From the cell containing the given text, extract its center point as (X, Y) coordinate. 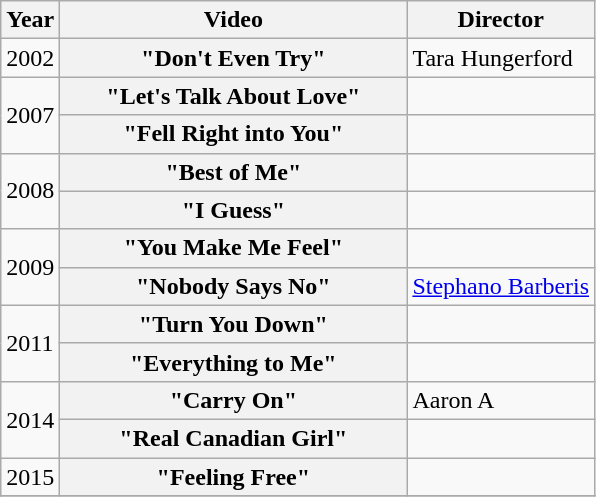
"You Make Me Feel" (234, 248)
"Everything to Me" (234, 362)
Tara Hungerford (501, 58)
Year (30, 20)
Aaron A (501, 400)
"Don't Even Try" (234, 58)
Director (501, 20)
"Nobody Says No" (234, 286)
2015 (30, 477)
"Let's Talk About Love" (234, 96)
2011 (30, 343)
Video (234, 20)
2007 (30, 115)
2014 (30, 419)
"Real Canadian Girl" (234, 438)
2008 (30, 191)
Stephano Barberis (501, 286)
2002 (30, 58)
"Carry On" (234, 400)
"Turn You Down" (234, 324)
2009 (30, 267)
"Fell Right into You" (234, 134)
"Feeling Free" (234, 477)
"I Guess" (234, 210)
"Best of Me" (234, 172)
